Find where the given text appears and provide that cell's center as (X, Y) coordinate. 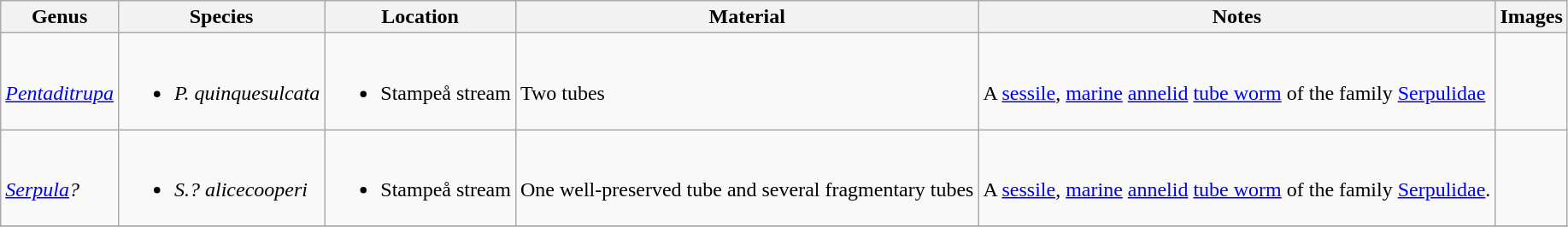
Images (1531, 17)
Notes (1237, 17)
Serpula? (60, 178)
Material (747, 17)
Pentaditrupa (60, 82)
A sessile, marine annelid tube worm of the family Serpulidae. (1237, 178)
Species (220, 17)
One well-preserved tube and several fragmentary tubes (747, 178)
Location (420, 17)
A sessile, marine annelid tube worm of the family Serpulidae (1237, 82)
Two tubes (747, 82)
P. quinquesulcata (220, 82)
S.? alicecooperi (220, 178)
Genus (60, 17)
